For the text-containing cell, return its midpoint in (X, Y) coordinate format. 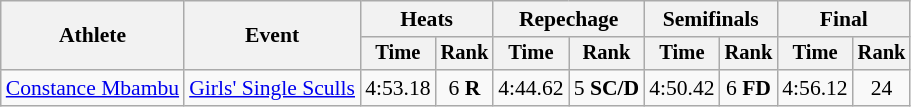
Constance Mbambu (92, 88)
Repechage (568, 19)
Event (272, 36)
Semifinals (710, 19)
4:44.62 (530, 88)
6 R (465, 88)
Heats (426, 19)
24 (882, 88)
4:53.18 (398, 88)
5 SC/D (607, 88)
6 FD (749, 88)
4:50.42 (682, 88)
Athlete (92, 36)
Final (844, 19)
4:56.12 (814, 88)
Girls' Single Sculls (272, 88)
